Provide the (X, Y) coordinate of the cell's center where the given text is located.  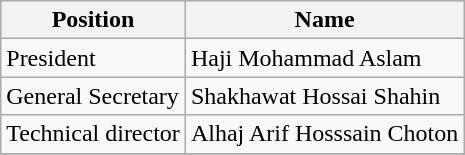
Haji Mohammad Aslam (324, 58)
Name (324, 20)
Shakhawat Hossai Shahin (324, 96)
General Secretary (94, 96)
Technical director (94, 134)
President (94, 58)
Position (94, 20)
Alhaj Arif Hosssain Choton (324, 134)
